Scan for the cell matching the given text and deliver its (x, y) coordinate at center. 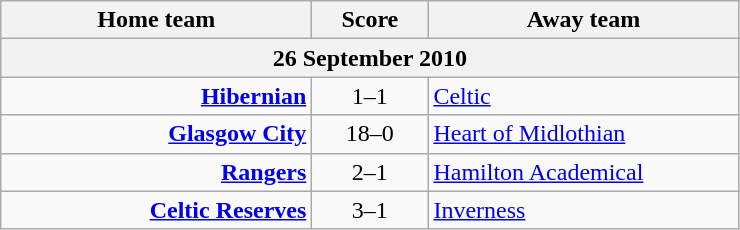
Hamilton Academical (584, 172)
3–1 (370, 210)
26 September 2010 (370, 58)
Away team (584, 20)
Rangers (156, 172)
Celtic Reserves (156, 210)
Glasgow City (156, 134)
Score (370, 20)
1–1 (370, 96)
Celtic (584, 96)
Heart of Midlothian (584, 134)
Hibernian (156, 96)
Inverness (584, 210)
Home team (156, 20)
18–0 (370, 134)
2–1 (370, 172)
